Capture the cell that displays the provided text and extract its (x, y) central coordinate. 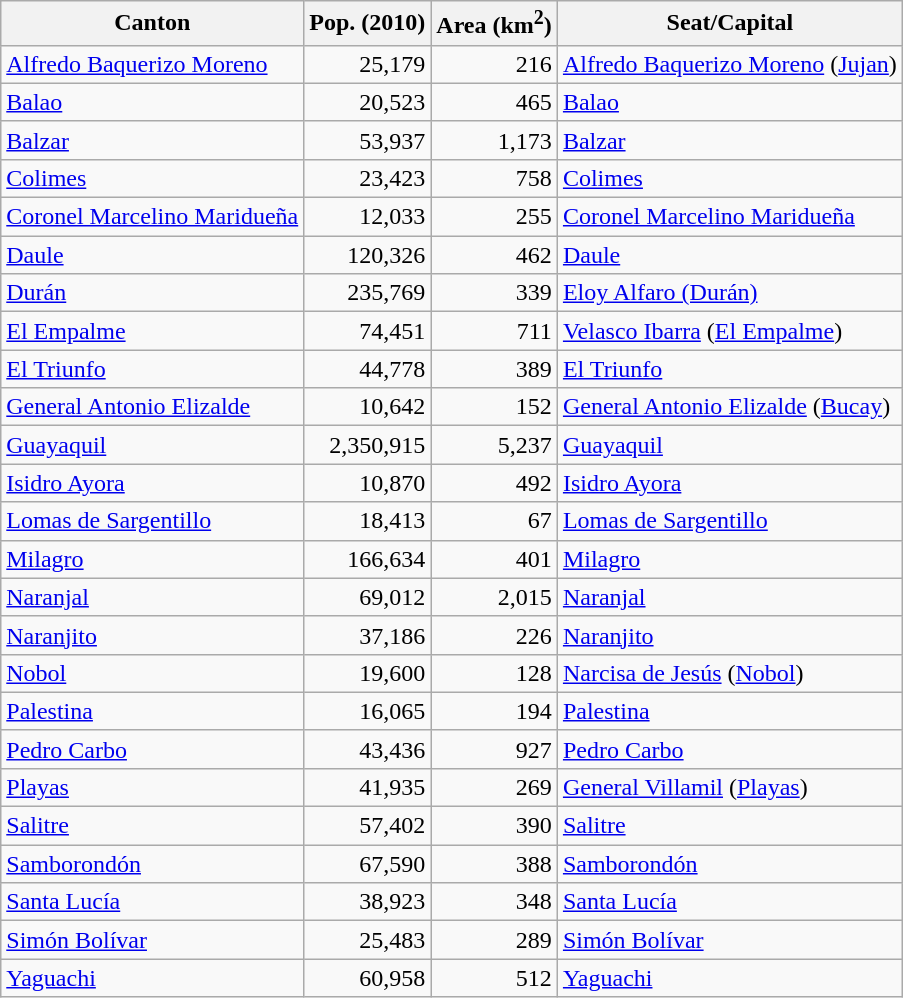
43,436 (368, 749)
69,012 (368, 597)
El Empalme (152, 331)
Nobol (152, 673)
23,423 (368, 178)
128 (494, 673)
462 (494, 255)
120,326 (368, 255)
25,483 (368, 940)
1,173 (494, 140)
492 (494, 483)
18,413 (368, 521)
711 (494, 331)
38,923 (368, 902)
20,523 (368, 102)
512 (494, 978)
216 (494, 64)
388 (494, 864)
12,033 (368, 217)
289 (494, 940)
465 (494, 102)
44,778 (368, 369)
Seat/Capital (730, 24)
758 (494, 178)
5,237 (494, 445)
10,870 (368, 483)
927 (494, 749)
Eloy Alfaro (Durán) (730, 293)
235,769 (368, 293)
74,451 (368, 331)
General Villamil (Playas) (730, 787)
269 (494, 787)
General Antonio Elizalde (152, 407)
226 (494, 635)
Canton (152, 24)
390 (494, 826)
389 (494, 369)
Durán (152, 293)
255 (494, 217)
Velasco Ibarra (El Empalme) (730, 331)
53,937 (368, 140)
Pop. (2010) (368, 24)
348 (494, 902)
Alfredo Baquerizo Moreno (Jujan) (730, 64)
Alfredo Baquerizo Moreno (152, 64)
2,015 (494, 597)
Playas (152, 787)
General Antonio Elizalde (Bucay) (730, 407)
166,634 (368, 559)
2,350,915 (368, 445)
60,958 (368, 978)
339 (494, 293)
37,186 (368, 635)
152 (494, 407)
194 (494, 711)
10,642 (368, 407)
25,179 (368, 64)
57,402 (368, 826)
Area (km2) (494, 24)
401 (494, 559)
67 (494, 521)
19,600 (368, 673)
Narcisa de Jesús (Nobol) (730, 673)
67,590 (368, 864)
41,935 (368, 787)
16,065 (368, 711)
